Find where the given text appears and provide that cell's center as (x, y) coordinate. 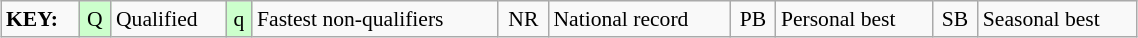
Qualified (168, 19)
Seasonal best (1058, 19)
NR (523, 19)
PB (753, 19)
National record (639, 19)
Q (95, 19)
Personal best (854, 19)
Fastest non-qualifiers (375, 19)
SB (955, 19)
KEY: (40, 19)
q (239, 19)
